Determine the (x, y) coordinate at the center of the cell enclosing the given text.  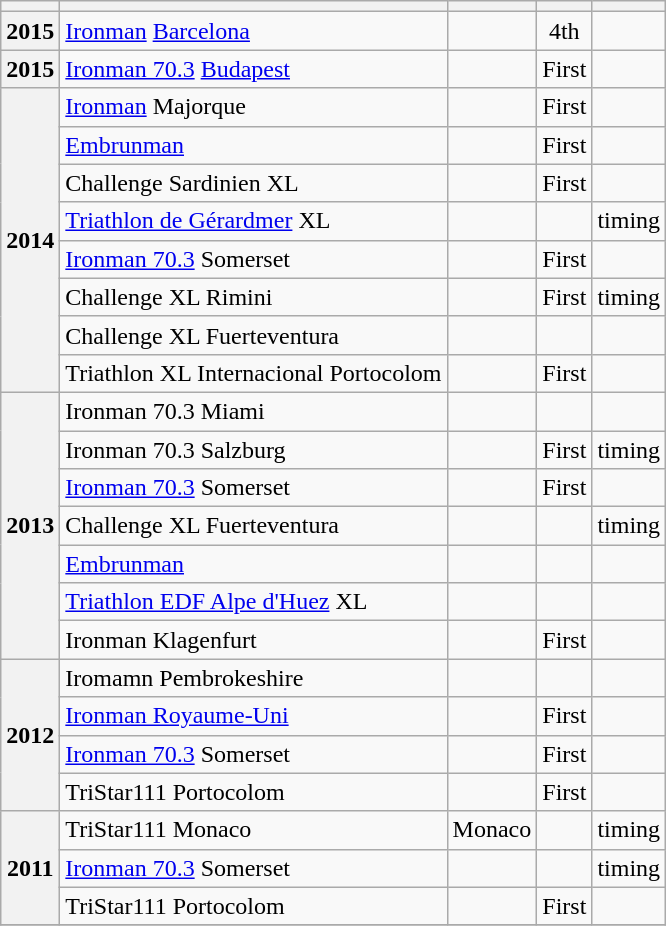
2013 (30, 525)
Triathlon EDF Alpe d'Huez XL (254, 602)
TriStar111 Monaco (254, 830)
Ironman Klagenfurt (254, 640)
2012 (30, 735)
Ironman Royaume-Uni (254, 716)
Ironman 70.3 Budapest (254, 69)
Ironman 70.3 Salzburg (254, 449)
Challenge XL Rimini (254, 297)
Iromamn Pembrokeshire (254, 678)
Monaco (492, 830)
4th (564, 31)
2014 (30, 240)
Challenge Sardinien XL (254, 183)
Ironman Majorque (254, 107)
2011 (30, 868)
Ironman Barcelona (254, 31)
Ironman 70.3 Miami (254, 411)
Triathlon XL Internacional Portocolom (254, 373)
Triathlon de Gérardmer XL (254, 221)
